Extract the (X, Y) coordinate from the center of the cell holding the provided text.  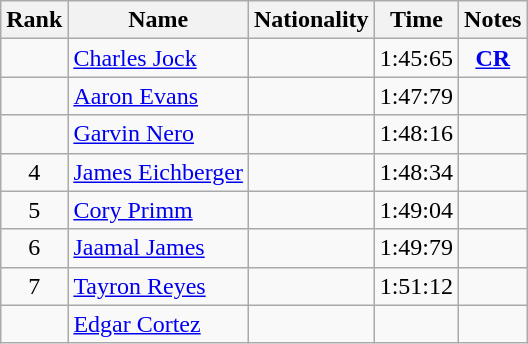
Time (416, 20)
Edgar Cortez (158, 324)
Jaamal James (158, 248)
6 (34, 248)
7 (34, 286)
Rank (34, 20)
5 (34, 210)
Notes (493, 20)
1:49:79 (416, 248)
1:45:65 (416, 58)
1:48:34 (416, 172)
Aaron Evans (158, 96)
1:47:79 (416, 96)
Name (158, 20)
Charles Jock (158, 58)
Cory Primm (158, 210)
Nationality (311, 20)
1:49:04 (416, 210)
James Eichberger (158, 172)
1:48:16 (416, 134)
1:51:12 (416, 286)
4 (34, 172)
Garvin Nero (158, 134)
Tayron Reyes (158, 286)
CR (493, 58)
